Detect which cell encompasses the target text, then output its [x, y] center coordinate. 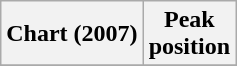
Peakposition [189, 34]
Chart (2007) [72, 34]
